Extract the [X, Y] coordinate from the center of the cell holding the provided text.  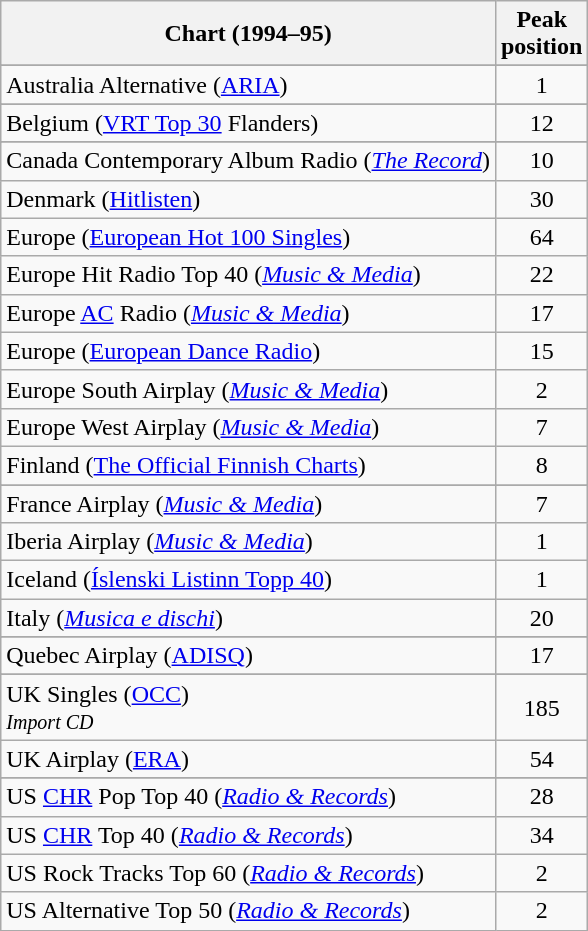
30 [541, 199]
20 [541, 618]
Europe South Airplay (Music & Media) [248, 389]
US CHR Top 40 (Radio & Records) [248, 835]
France Airplay (Music & Media) [248, 503]
Denmark (Hitlisten) [248, 199]
Italy (Musica e dischi) [248, 618]
34 [541, 835]
10 [541, 161]
64 [541, 237]
185 [541, 708]
15 [541, 351]
Belgium (VRT Top 30 Flanders) [248, 123]
Europe (European Hot 100 Singles) [248, 237]
Iberia Airplay (Music & Media) [248, 542]
54 [541, 759]
UK Singles (OCC)Import CD [248, 708]
Europe Hit Radio Top 40 (Music & Media) [248, 275]
UK Airplay (ERA) [248, 759]
Europe West Airplay (Music & Media) [248, 427]
Chart (1994–95) [248, 34]
US Alternative Top 50 (Radio & Records) [248, 911]
Quebec Airplay (ADISQ) [248, 656]
Iceland (Íslenski Listinn Topp 40) [248, 580]
Europe (European Dance Radio) [248, 351]
8 [541, 465]
22 [541, 275]
Finland (The Official Finnish Charts) [248, 465]
28 [541, 797]
US CHR Pop Top 40 (Radio & Records) [248, 797]
Europe AC Radio (Music & Media) [248, 313]
US Rock Tracks Top 60 (Radio & Records) [248, 873]
Peakposition [541, 34]
Canada Contemporary Album Radio (The Record) [248, 161]
Australia Alternative (ARIA) [248, 85]
12 [541, 123]
